Find where the given text appears and provide that cell's center as [x, y] coordinate. 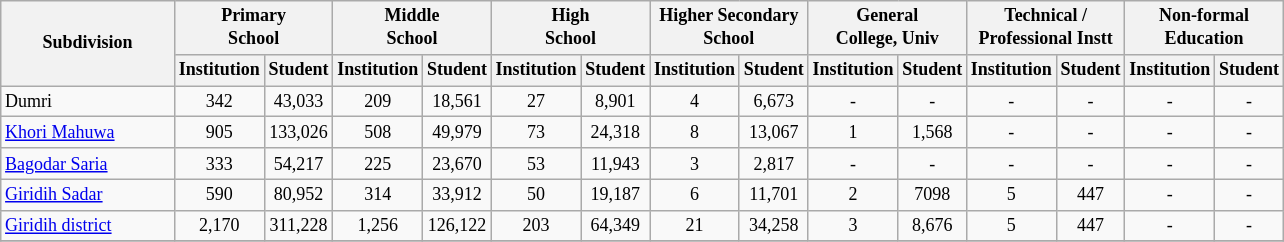
1,568 [932, 132]
50 [536, 194]
MiddleSchool [412, 28]
8,901 [616, 102]
8,676 [932, 226]
7098 [932, 194]
80,952 [298, 194]
Higher SecondarySchool [729, 28]
2,817 [774, 164]
24,318 [616, 132]
203 [536, 226]
Technical /Professional Instt [1045, 28]
Non-formalEducation [1204, 28]
133,026 [298, 132]
PrimarySchool [253, 28]
508 [378, 132]
2,170 [219, 226]
HighSchool [570, 28]
53 [536, 164]
21 [695, 226]
54,217 [298, 164]
311,228 [298, 226]
6,673 [774, 102]
Giridih Sadar [88, 194]
4 [695, 102]
905 [219, 132]
19,187 [616, 194]
6 [695, 194]
1 [853, 132]
342 [219, 102]
34,258 [774, 226]
314 [378, 194]
2 [853, 194]
333 [219, 164]
33,912 [458, 194]
23,670 [458, 164]
49,979 [458, 132]
64,349 [616, 226]
11,701 [774, 194]
126,122 [458, 226]
Subdivision [88, 44]
13,067 [774, 132]
27 [536, 102]
73 [536, 132]
11,943 [616, 164]
18,561 [458, 102]
Khori Mahuwa [88, 132]
209 [378, 102]
8 [695, 132]
590 [219, 194]
GeneralCollege, Univ [887, 28]
Bagodar Saria [88, 164]
Dumri [88, 102]
225 [378, 164]
Giridih district [88, 226]
1,256 [378, 226]
43,033 [298, 102]
